Locate the cell with the specified text and output its [X, Y] center coordinate. 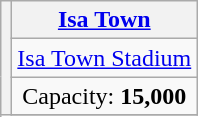
Isa Town [104, 20]
Capacity: 15,000 [104, 96]
Isa Town Stadium [104, 58]
